For the text-containing cell, return its midpoint in [x, y] coordinate format. 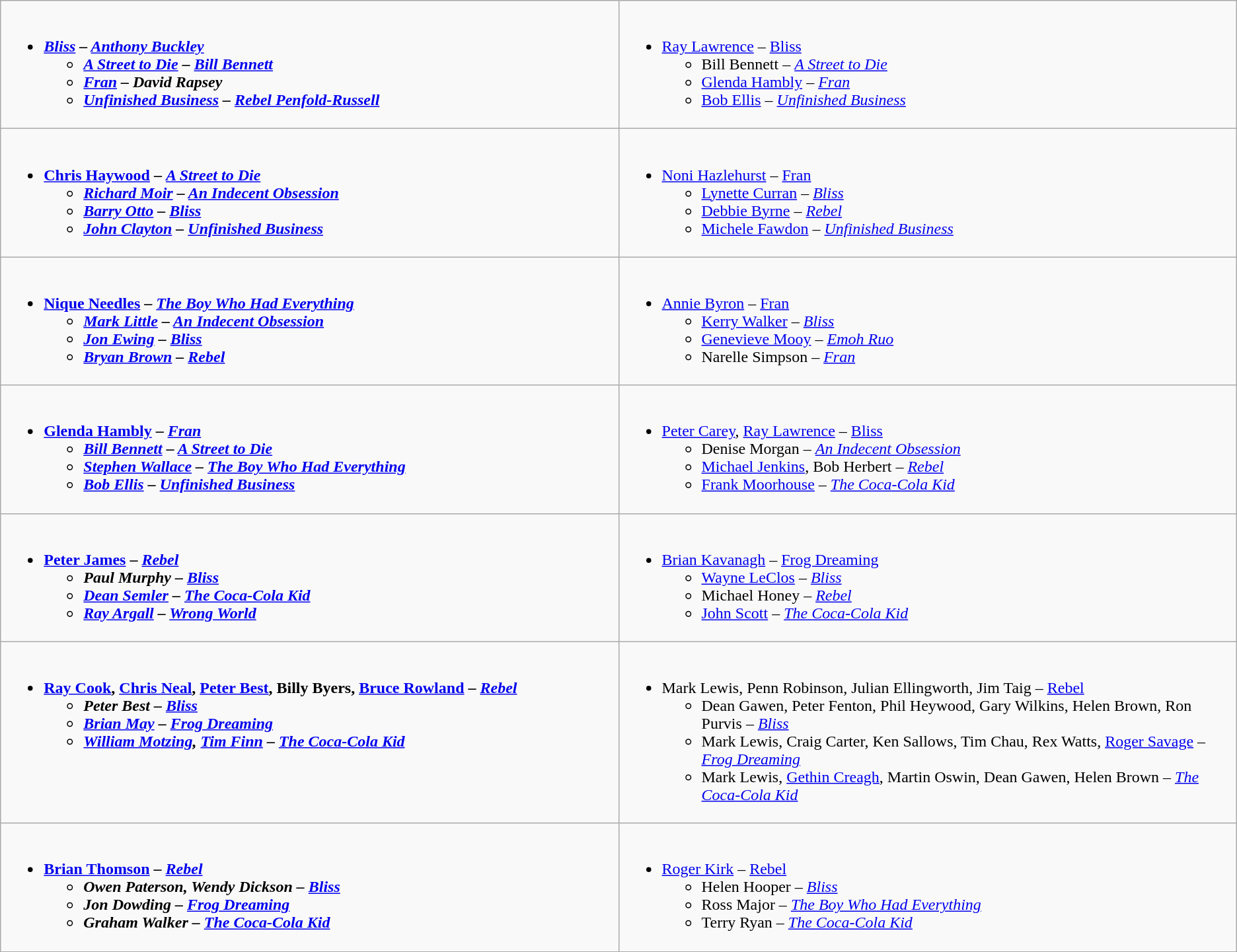
Peter James – RebelPaul Murphy – BlissDean Semler – The Coca-Cola KidRay Argall – Wrong World [309, 577]
Chris Haywood – A Street to DieRichard Moir – An Indecent ObsessionBarry Otto – BlissJohn Clayton – Unfinished Business [309, 193]
Glenda Hambly – FranBill Bennett – A Street to DieStephen Wallace – The Boy Who Had EverythingBob Ellis – Unfinished Business [309, 449]
Annie Byron – FranKerry Walker – BlissGenevieve Mooy – Emoh RuoNarelle Simpson – Fran [928, 321]
Brian Thomson – RebelOwen Paterson, Wendy Dickson – BlissJon Dowding – Frog DreamingGraham Walker – The Coca-Cola Kid [309, 887]
Nique Needles – The Boy Who Had EverythingMark Little – An Indecent ObsessionJon Ewing – BlissBryan Brown – Rebel [309, 321]
Bliss – Anthony BuckleyA Street to Die – Bill BennettFran – David RapseyUnfinished Business – Rebel Penfold-Russell [309, 65]
Peter Carey, Ray Lawrence – BlissDenise Morgan – An Indecent ObsessionMichael Jenkins, Bob Herbert – RebelFrank Moorhouse – The Coca-Cola Kid [928, 449]
Roger Kirk – RebelHelen Hooper – BlissRoss Major – The Boy Who Had EverythingTerry Ryan – The Coca-Cola Kid [928, 887]
Brian Kavanagh – Frog DreamingWayne LeClos – BlissMichael Honey – RebelJohn Scott – The Coca-Cola Kid [928, 577]
Ray Lawrence – BlissBill Bennett – A Street to DieGlenda Hambly – FranBob Ellis – Unfinished Business [928, 65]
Noni Hazlehurst – FranLynette Curran – BlissDebbie Byrne – RebelMichele Fawdon – Unfinished Business [928, 193]
